Return (X, Y) of the center of cell containing provided text 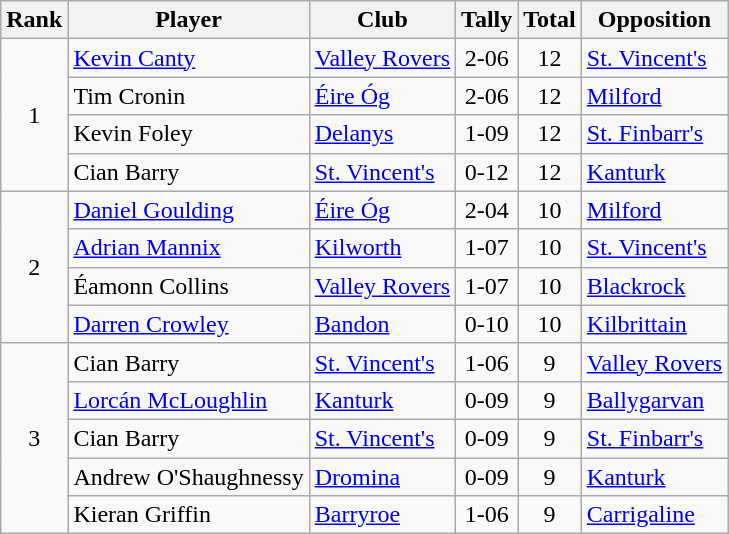
Rank (34, 20)
Opposition (654, 20)
Total (550, 20)
Éamonn Collins (188, 286)
Club (382, 20)
Daniel Goulding (188, 210)
Kieran Griffin (188, 515)
Barryroe (382, 515)
Kilworth (382, 248)
Darren Crowley (188, 324)
Blackrock (654, 286)
2-04 (487, 210)
1 (34, 115)
Andrew O'Shaughnessy (188, 477)
0-12 (487, 172)
Kevin Foley (188, 134)
Player (188, 20)
Bandon (382, 324)
Tally (487, 20)
3 (34, 438)
Adrian Mannix (188, 248)
0-10 (487, 324)
Lorcán McLoughlin (188, 400)
Dromina (382, 477)
Carrigaline (654, 515)
Ballygarvan (654, 400)
Kevin Canty (188, 58)
Delanys (382, 134)
Kilbrittain (654, 324)
Tim Cronin (188, 96)
2 (34, 267)
1-09 (487, 134)
